Scan for the cell matching the given text and deliver its (x, y) coordinate at center. 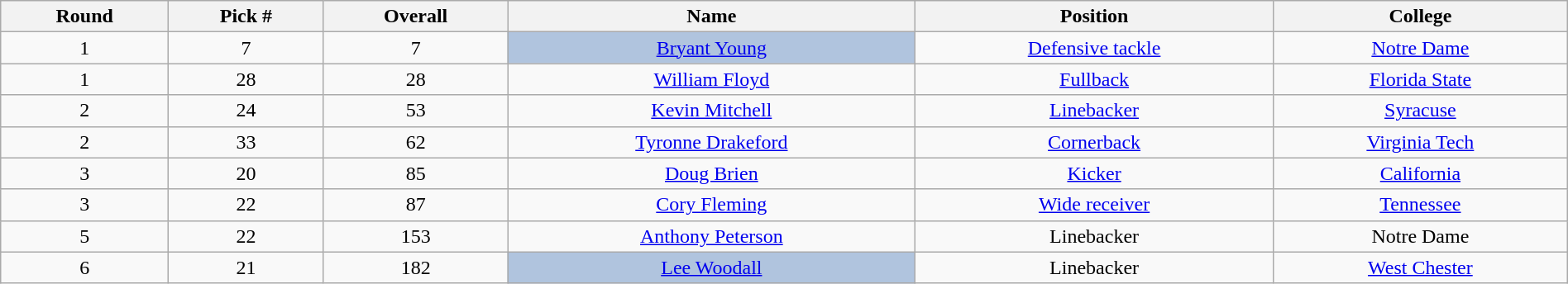
Lee Woodall (711, 267)
87 (415, 205)
6 (84, 267)
Cory Fleming (711, 205)
5 (84, 236)
182 (415, 267)
Cornerback (1095, 142)
Kicker (1095, 173)
Round (84, 17)
College (1421, 17)
33 (246, 142)
Fullback (1095, 79)
85 (415, 173)
West Chester (1421, 267)
Pick # (246, 17)
Tyronne Drakeford (711, 142)
24 (246, 111)
Virginia Tech (1421, 142)
William Floyd (711, 79)
62 (415, 142)
20 (246, 173)
Doug Brien (711, 173)
Overall (415, 17)
Defensive tackle (1095, 48)
53 (415, 111)
California (1421, 173)
Bryant Young (711, 48)
Florida State (1421, 79)
21 (246, 267)
Syracuse (1421, 111)
153 (415, 236)
Wide receiver (1095, 205)
Kevin Mitchell (711, 111)
Anthony Peterson (711, 236)
Position (1095, 17)
Name (711, 17)
Tennessee (1421, 205)
